Provide the (x, y) coordinate of the cell's center where the given text is located.  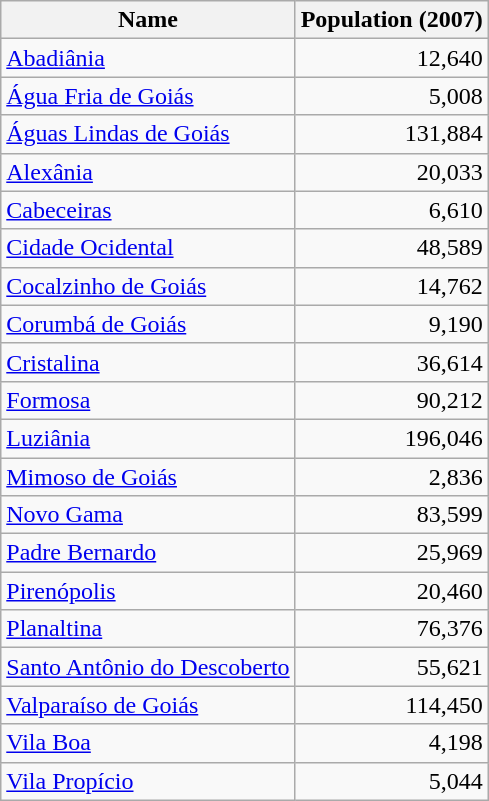
Vila Boa (148, 743)
48,589 (392, 248)
131,884 (392, 134)
Novo Gama (148, 515)
Formosa (148, 400)
Padre Bernardo (148, 553)
Santo Antônio do Descoberto (148, 667)
6,610 (392, 210)
4,198 (392, 743)
20,033 (392, 172)
114,450 (392, 705)
90,212 (392, 400)
Cocalzinho de Goiás (148, 286)
2,836 (392, 477)
Population (2007) (392, 20)
76,376 (392, 629)
25,969 (392, 553)
Valparaíso de Goiás (148, 705)
36,614 (392, 362)
Cristalina (148, 362)
Alexânia (148, 172)
Abadiânia (148, 58)
Água Fria de Goiás (148, 96)
9,190 (392, 324)
Corumbá de Goiás (148, 324)
Name (148, 20)
20,460 (392, 591)
Cabeceiras (148, 210)
12,640 (392, 58)
5,008 (392, 96)
5,044 (392, 781)
83,599 (392, 515)
Luziânia (148, 438)
Pirenópolis (148, 591)
55,621 (392, 667)
Vila Propício (148, 781)
196,046 (392, 438)
14,762 (392, 286)
Águas Lindas de Goiás (148, 134)
Mimoso de Goiás (148, 477)
Planaltina (148, 629)
Cidade Ocidental (148, 248)
